Extract the (x, y) coordinate from the center of the cell holding the provided text.  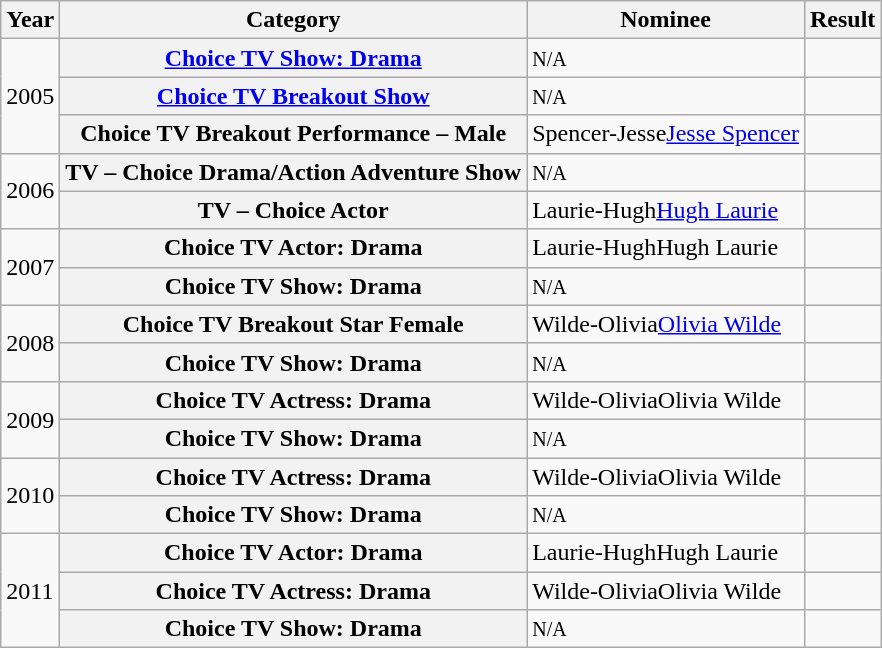
2005 (30, 96)
2008 (30, 343)
2009 (30, 419)
Choice TV Breakout Performance – Male (294, 134)
2006 (30, 191)
Nominee (666, 20)
2007 (30, 267)
Spencer-JesseJesse Spencer (666, 134)
Choice TV Breakout Star Female (294, 324)
Year (30, 20)
TV – Choice Actor (294, 210)
Result (842, 20)
Choice TV Breakout Show (294, 96)
2011 (30, 591)
2010 (30, 496)
Category (294, 20)
TV – Choice Drama/Action Adventure Show (294, 172)
